Detect which cell encompasses the target text, then output its (X, Y) center coordinate. 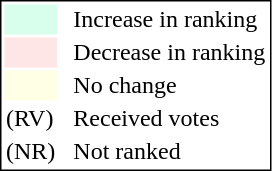
(NR) (30, 151)
(RV) (30, 119)
Received votes (170, 119)
No change (170, 85)
Increase in ranking (170, 19)
Decrease in ranking (170, 53)
Not ranked (170, 151)
